Find where the given text appears and provide that cell's center as (x, y) coordinate. 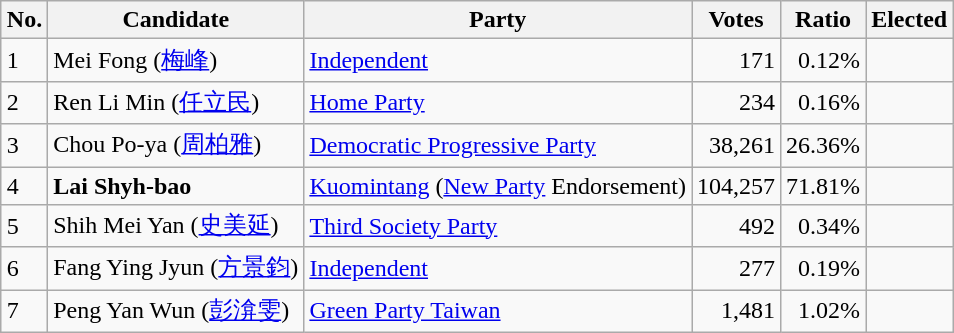
Kuomintang (New Party Endorsement) (498, 185)
7 (24, 312)
4 (24, 185)
0.12% (824, 60)
1 (24, 60)
492 (736, 226)
234 (736, 102)
6 (24, 268)
3 (24, 146)
1.02% (824, 312)
0.16% (824, 102)
Fang Ying Jyun (方景鈞) (176, 268)
Ratio (824, 20)
Shih Mei Yan (史美延) (176, 226)
26.36% (824, 146)
Elected (910, 20)
1,481 (736, 312)
Peng Yan Wun (彭渰雯) (176, 312)
71.81% (824, 185)
Party (498, 20)
Chou Po-ya (周柏雅) (176, 146)
38,261 (736, 146)
Home Party (498, 102)
0.34% (824, 226)
2 (24, 102)
5 (24, 226)
Lai Shyh-bao (176, 185)
Mei Fong (梅峰) (176, 60)
No. (24, 20)
104,257 (736, 185)
Democratic Progressive Party (498, 146)
Votes (736, 20)
Ren Li Min (任立民) (176, 102)
0.19% (824, 268)
Candidate (176, 20)
Green Party Taiwan (498, 312)
171 (736, 60)
277 (736, 268)
Third Society Party (498, 226)
